Output the [x, y] coordinate of the center of the cell containing the given text.  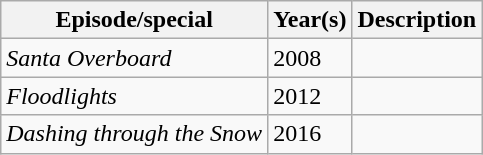
Floodlights [134, 96]
2008 [310, 58]
Dashing through the Snow [134, 134]
Santa Overboard [134, 58]
2016 [310, 134]
2012 [310, 96]
Year(s) [310, 20]
Episode/special [134, 20]
Description [417, 20]
